Return [x, y] of the center of cell containing provided text 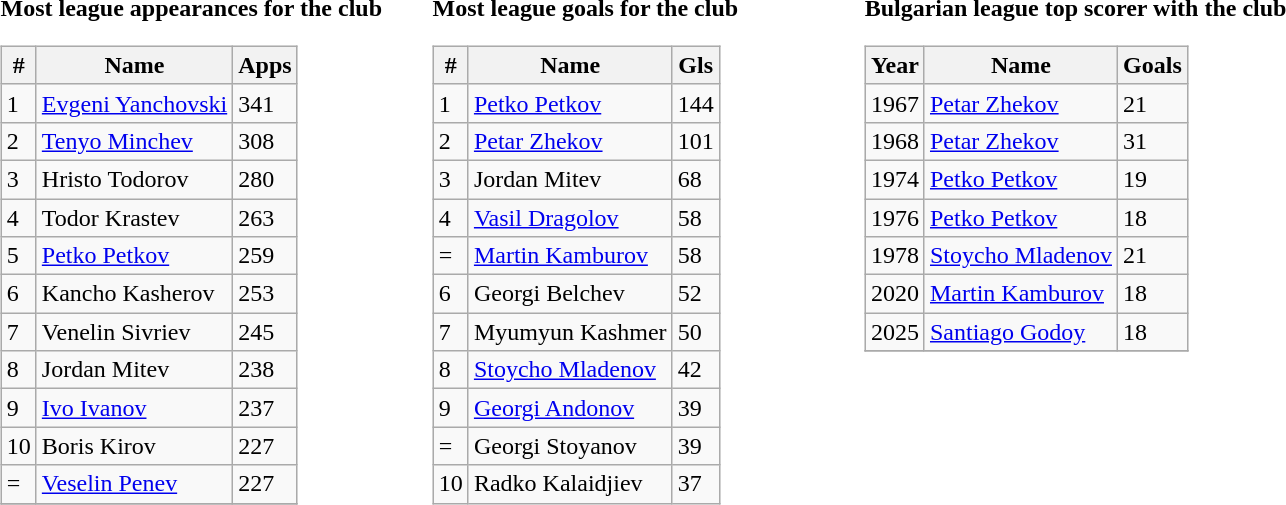
50 [696, 332]
19 [1153, 179]
Santiago Godoy [1020, 332]
Radko Kalaidjiev [570, 484]
52 [696, 294]
Vasil Dragolov [570, 217]
245 [265, 332]
Gls [696, 65]
2020 [894, 294]
Hristo Todorov [134, 179]
Georgi Andonov [570, 408]
Veselin Penev [134, 484]
Boris Kirov [134, 446]
253 [265, 294]
5 [18, 256]
101 [696, 141]
Myumyun Kashmer [570, 332]
1974 [894, 179]
1968 [894, 141]
37 [696, 484]
Ivo Ivanov [134, 408]
31 [1153, 141]
42 [696, 370]
280 [265, 179]
2025 [894, 332]
Tenyo Minchev [134, 141]
1967 [894, 103]
341 [265, 103]
238 [265, 370]
1978 [894, 256]
1976 [894, 217]
144 [696, 103]
259 [265, 256]
Evgeni Yanchovski [134, 103]
Todor Krastev [134, 217]
Georgi Belchev [570, 294]
Venelin Sivriev [134, 332]
Goals [1153, 65]
263 [265, 217]
Year [894, 65]
Kancho Kasherov [134, 294]
237 [265, 408]
Georgi Stoyanov [570, 446]
68 [696, 179]
Apps [265, 65]
308 [265, 141]
